From the cell containing the given text, extract its center point as [X, Y] coordinate. 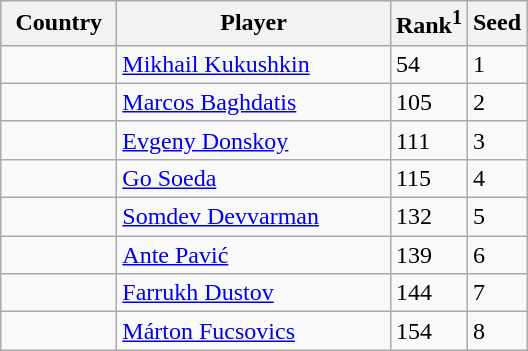
Player [254, 24]
Marcos Baghdatis [254, 102]
Márton Fucsovics [254, 331]
Evgeny Donskoy [254, 140]
105 [428, 102]
Seed [496, 24]
132 [428, 217]
2 [496, 102]
5 [496, 217]
54 [428, 64]
115 [428, 178]
111 [428, 140]
154 [428, 331]
3 [496, 140]
144 [428, 293]
Ante Pavić [254, 255]
Rank1 [428, 24]
Mikhail Kukushkin [254, 64]
Country [59, 24]
Go Soeda [254, 178]
Somdev Devvarman [254, 217]
1 [496, 64]
8 [496, 331]
139 [428, 255]
7 [496, 293]
Farrukh Dustov [254, 293]
6 [496, 255]
4 [496, 178]
